Return (X, Y) of the center of cell containing provided text 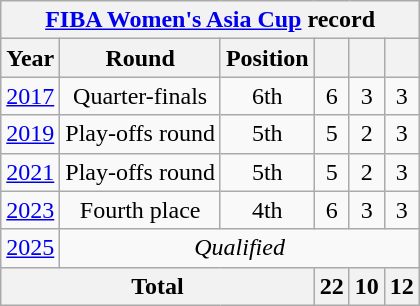
Round (140, 58)
Qualified (240, 248)
22 (332, 286)
2021 (30, 172)
2023 (30, 210)
Total (158, 286)
4th (267, 210)
Fourth place (140, 210)
FIBA Women's Asia Cup record (210, 20)
2017 (30, 96)
Quarter-finals (140, 96)
Year (30, 58)
10 (366, 286)
12 (402, 286)
2025 (30, 248)
Position (267, 58)
2019 (30, 134)
6th (267, 96)
